Return the (x, y) coordinate for the center point of the cell that contains the specified text.  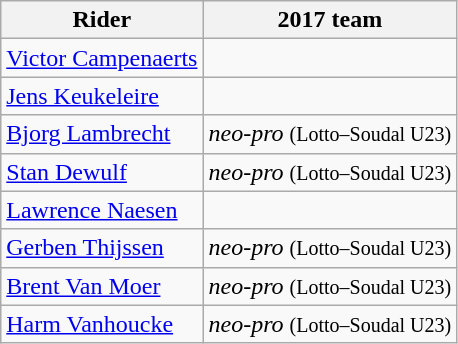
Lawrence Naesen (102, 210)
Victor Campenaerts (102, 58)
Stan Dewulf (102, 172)
Brent Van Moer (102, 286)
Gerben Thijssen (102, 248)
Rider (102, 20)
2017 team (330, 20)
Harm Vanhoucke (102, 324)
Bjorg Lambrecht (102, 134)
Jens Keukeleire (102, 96)
